Search for the cell housing the specified text and yield its (X, Y) center coordinate. 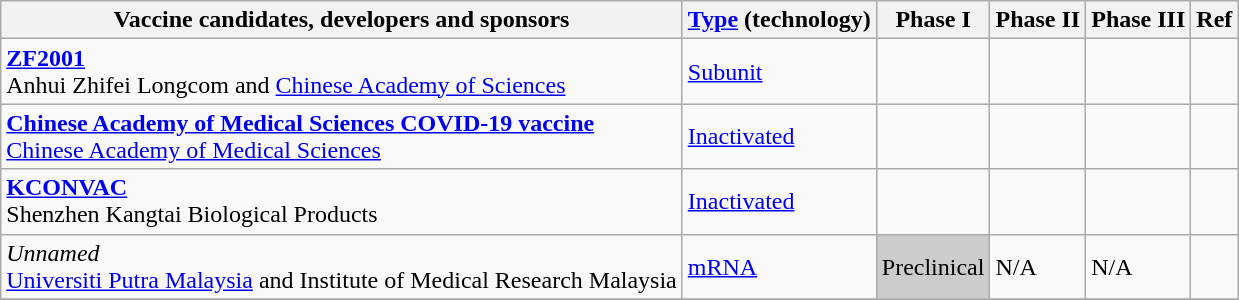
Subunit (779, 72)
mRNA (779, 266)
Chinese Academy of Medical Sciences COVID-19 vaccineChinese Academy of Medical Sciences (342, 136)
ZF2001Anhui Zhifei Longcom and Chinese Academy of Sciences (342, 72)
Type (technology) (779, 20)
Ref (1214, 20)
Phase II (1038, 20)
Phase III (1138, 20)
KCONVACShenzhen Kangtai Biological Products (342, 202)
UnnamedUniversiti Putra Malaysia and Institute of Medical Research Malaysia (342, 266)
Preclinical (933, 266)
Phase I (933, 20)
Vaccine candidates, developers and sponsors (342, 20)
